Extract the [x, y] coordinate from the center of the cell holding the provided text.  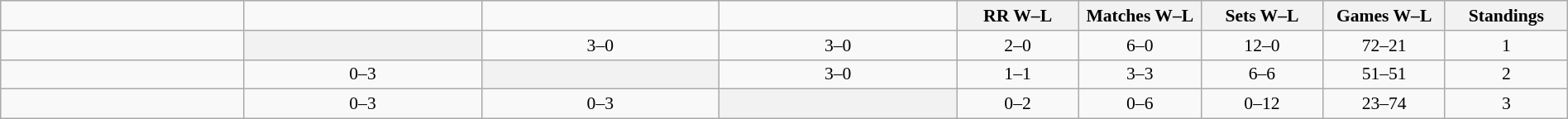
72–21 [1384, 45]
6–6 [1262, 74]
3–3 [1140, 74]
2 [1506, 74]
Matches W–L [1140, 16]
0–6 [1140, 104]
0–12 [1262, 104]
12–0 [1262, 45]
51–51 [1384, 74]
0–2 [1018, 104]
23–74 [1384, 104]
1 [1506, 45]
Games W–L [1384, 16]
2–0 [1018, 45]
3 [1506, 104]
Sets W–L [1262, 16]
6–0 [1140, 45]
1–1 [1018, 74]
RR W–L [1018, 16]
Standings [1506, 16]
